Return [x, y] of the center of cell containing provided text 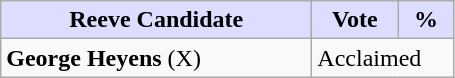
Reeve Candidate [156, 20]
George Heyens (X) [156, 58]
% [426, 20]
Acclaimed [383, 58]
Vote [355, 20]
